Determine the (x, y) coordinate at the center of the cell enclosing the given text.  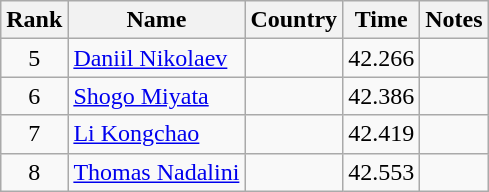
7 (34, 134)
Name (156, 20)
Thomas Nadalini (156, 172)
Notes (454, 20)
Rank (34, 20)
8 (34, 172)
Country (294, 20)
Daniil Nikolaev (156, 58)
42.266 (382, 58)
Time (382, 20)
42.419 (382, 134)
42.553 (382, 172)
Shogo Miyata (156, 96)
6 (34, 96)
5 (34, 58)
Li Kongchao (156, 134)
42.386 (382, 96)
